Locate the cell with the specified text and output its (X, Y) center coordinate. 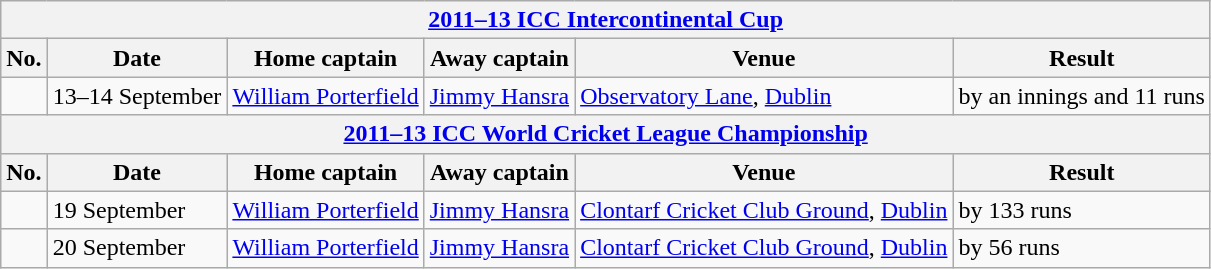
20 September (137, 248)
by 133 runs (1082, 210)
13–14 September (137, 96)
2011–13 ICC World Cricket League Championship (606, 134)
19 September (137, 210)
2011–13 ICC Intercontinental Cup (606, 20)
by 56 runs (1082, 248)
by an innings and 11 runs (1082, 96)
Observatory Lane, Dublin (764, 96)
